For the text-containing cell, return its midpoint in [X, Y] coordinate format. 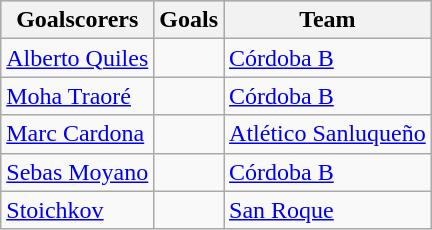
Sebas Moyano [78, 172]
Team [328, 20]
Stoichkov [78, 210]
Marc Cardona [78, 134]
Goalscorers [78, 20]
Atlético Sanluqueño [328, 134]
Goals [189, 20]
San Roque [328, 210]
Alberto Quiles [78, 58]
Moha Traoré [78, 96]
